Return the [x, y] coordinate for the center point of the cell that contains the specified text.  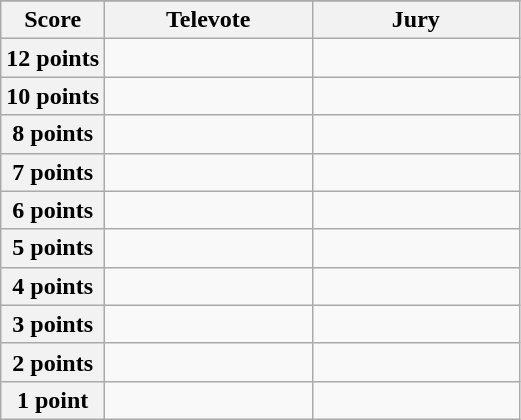
12 points [53, 58]
2 points [53, 362]
Score [53, 20]
3 points [53, 324]
Televote [209, 20]
5 points [53, 248]
1 point [53, 400]
7 points [53, 172]
6 points [53, 210]
4 points [53, 286]
Jury [416, 20]
8 points [53, 134]
10 points [53, 96]
